Identify which cell holds the provided text, then report its [x, y] central coordinate. 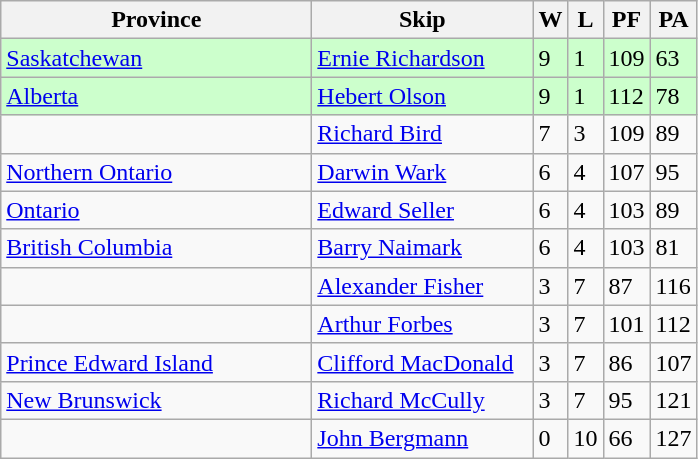
Saskatchewan [156, 58]
121 [674, 400]
John Bergmann [422, 438]
Richard Bird [422, 134]
New Brunswick [156, 400]
0 [550, 438]
78 [674, 96]
81 [674, 248]
Alexander Fisher [422, 286]
Darwin Wark [422, 172]
116 [674, 286]
Ontario [156, 210]
PA [674, 20]
Arthur Forbes [422, 324]
Skip [422, 20]
63 [674, 58]
Ernie Richardson [422, 58]
86 [626, 362]
Hebert Olson [422, 96]
10 [586, 438]
PF [626, 20]
L [586, 20]
127 [674, 438]
Prince Edward Island [156, 362]
Province [156, 20]
Barry Naimark [422, 248]
101 [626, 324]
66 [626, 438]
British Columbia [156, 248]
Northern Ontario [156, 172]
Edward Seller [422, 210]
W [550, 20]
Clifford MacDonald [422, 362]
87 [626, 286]
Richard McCully [422, 400]
Alberta [156, 96]
